Return the [X, Y] coordinate for the center point of the cell that contains the specified text.  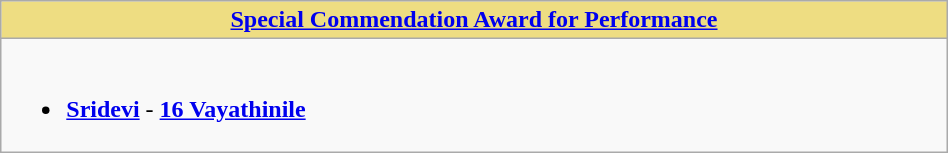
Sridevi - 16 Vayathinile [474, 96]
Special Commendation Award for Performance [474, 20]
